Find where the given text appears and provide that cell's center as [x, y] coordinate. 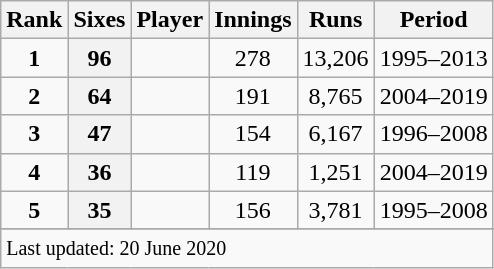
5 [34, 210]
6,167 [336, 134]
4 [34, 172]
96 [100, 58]
1995–2008 [434, 210]
191 [253, 96]
Period [434, 20]
3 [34, 134]
47 [100, 134]
278 [253, 58]
Runs [336, 20]
3,781 [336, 210]
8,765 [336, 96]
Sixes [100, 20]
13,206 [336, 58]
1996–2008 [434, 134]
119 [253, 172]
Rank [34, 20]
156 [253, 210]
Innings [253, 20]
Last updated: 20 June 2020 [247, 248]
35 [100, 210]
64 [100, 96]
1,251 [336, 172]
1 [34, 58]
2 [34, 96]
Player [170, 20]
154 [253, 134]
36 [100, 172]
1995–2013 [434, 58]
